Find where the given text appears and provide that cell's center as (x, y) coordinate. 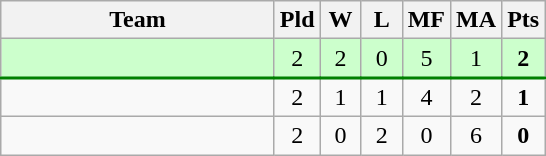
4 (426, 98)
W (340, 20)
Team (138, 20)
Pts (524, 20)
L (382, 20)
6 (476, 135)
MA (476, 20)
Pld (297, 20)
MF (426, 20)
5 (426, 58)
